Find where the given text appears and provide that cell's center as [X, Y] coordinate. 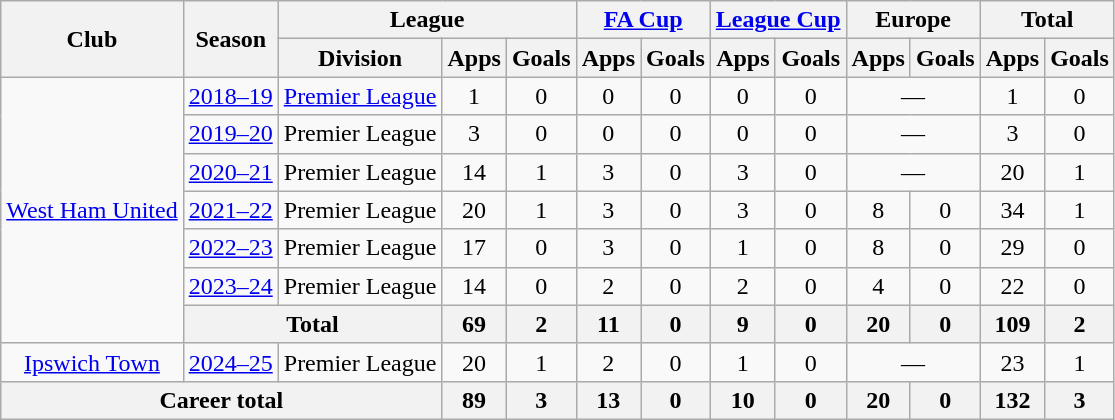
109 [1012, 324]
League Cup [778, 20]
29 [1012, 248]
10 [742, 400]
2019–20 [230, 134]
2018–19 [230, 96]
Career total [222, 400]
132 [1012, 400]
2021–22 [230, 210]
2024–25 [230, 362]
West Ham United [92, 210]
2020–21 [230, 172]
11 [608, 324]
13 [608, 400]
Europe [913, 20]
Season [230, 39]
9 [742, 324]
Division [360, 58]
2023–24 [230, 286]
Ipswich Town [92, 362]
17 [474, 248]
Club [92, 39]
2022–23 [230, 248]
23 [1012, 362]
FA Cup [643, 20]
League [427, 20]
4 [878, 286]
69 [474, 324]
89 [474, 400]
34 [1012, 210]
22 [1012, 286]
